Identify which cell holds the provided text, then report its [X, Y] central coordinate. 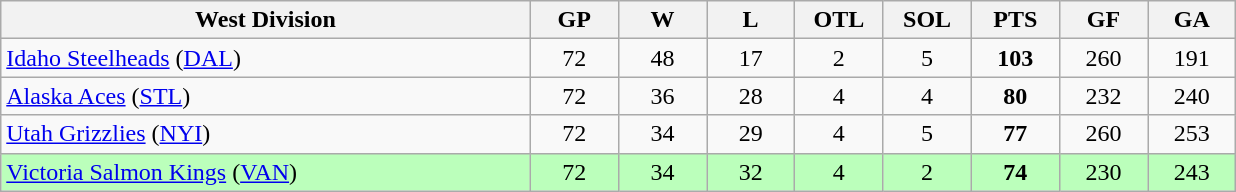
74 [1015, 172]
29 [751, 134]
32 [751, 172]
243 [1192, 172]
GF [1103, 20]
Victoria Salmon Kings (VAN) [266, 172]
OTL [839, 20]
232 [1103, 96]
230 [1103, 172]
253 [1192, 134]
PTS [1015, 20]
77 [1015, 134]
GP [574, 20]
West Division [266, 20]
36 [662, 96]
L [751, 20]
48 [662, 58]
Idaho Steelheads (DAL) [266, 58]
191 [1192, 58]
80 [1015, 96]
17 [751, 58]
GA [1192, 20]
W [662, 20]
240 [1192, 96]
SOL [927, 20]
28 [751, 96]
Utah Grizzlies (NYI) [266, 134]
103 [1015, 58]
Alaska Aces (STL) [266, 96]
